Return [X, Y] of the center of cell containing provided text 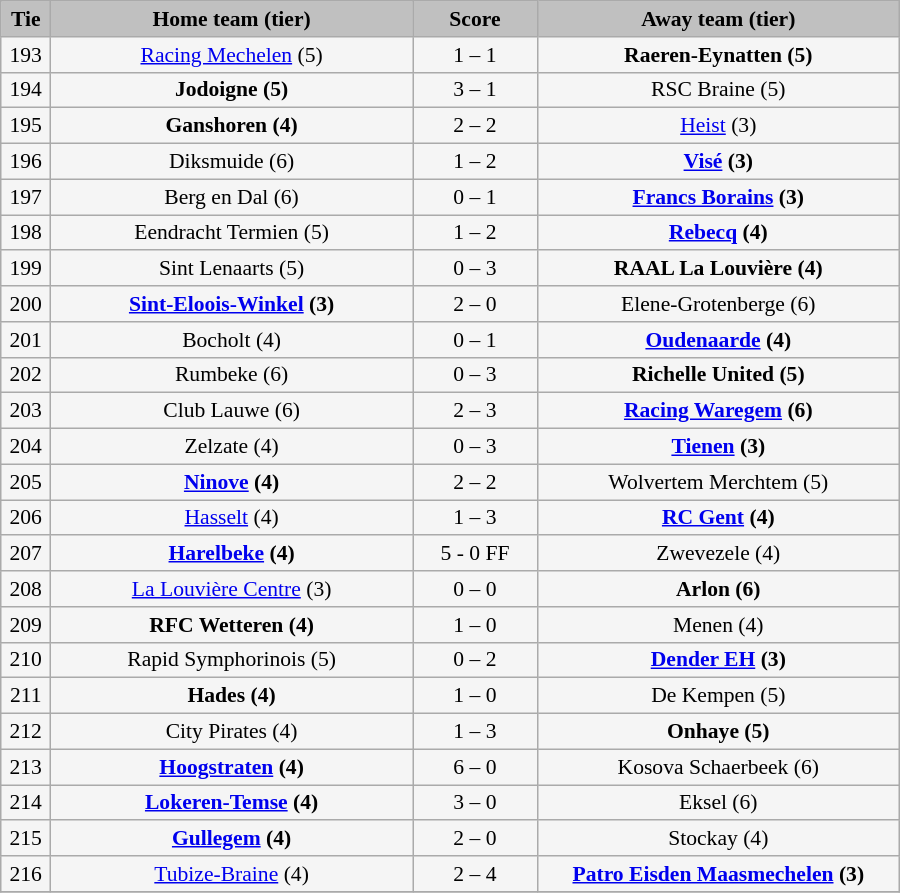
La Louvière Centre (3) [232, 589]
Sint Lenaarts (5) [232, 269]
211 [26, 696]
Zelzate (4) [232, 447]
Arlon (6) [718, 589]
Club Lauwe (6) [232, 411]
Jodoigne (5) [232, 90]
Hades (4) [232, 696]
Richelle United (5) [718, 375]
Heist (3) [718, 126]
Rumbeke (6) [232, 375]
Onhaye (5) [718, 732]
216 [26, 874]
194 [26, 90]
De Kempen (5) [718, 696]
Racing Mechelen (5) [232, 55]
Rapid Symphorinois (5) [232, 660]
198 [26, 233]
Racing Waregem (6) [718, 411]
Eendracht Termien (5) [232, 233]
200 [26, 304]
6 – 0 [476, 767]
196 [26, 162]
Visé (3) [718, 162]
201 [26, 340]
Stockay (4) [718, 839]
204 [26, 447]
Sint-Eloois-Winkel (3) [232, 304]
Francs Borains (3) [718, 197]
Score [476, 19]
Rebecq (4) [718, 233]
Hasselt (4) [232, 518]
RC Gent (4) [718, 518]
213 [26, 767]
RSC Braine (5) [718, 90]
Elene-Grotenberge (6) [718, 304]
RAAL La Louvière (4) [718, 269]
2 – 3 [476, 411]
2 – 4 [476, 874]
City Pirates (4) [232, 732]
210 [26, 660]
Berg en Dal (6) [232, 197]
Home team (tier) [232, 19]
Eksel (6) [718, 803]
0 – 2 [476, 660]
214 [26, 803]
Zwevezele (4) [718, 554]
Menen (4) [718, 625]
Lokeren-Temse (4) [232, 803]
Diksmuide (6) [232, 162]
206 [26, 518]
212 [26, 732]
Bocholt (4) [232, 340]
Hoogstraten (4) [232, 767]
205 [26, 482]
Away team (tier) [718, 19]
Kosova Schaerbeek (6) [718, 767]
193 [26, 55]
215 [26, 839]
Wolvertem Merchtem (5) [718, 482]
Tubize-Braine (4) [232, 874]
Oudenaarde (4) [718, 340]
Dender EH (3) [718, 660]
209 [26, 625]
Ganshoren (4) [232, 126]
Harelbeke (4) [232, 554]
Tie [26, 19]
199 [26, 269]
Gullegem (4) [232, 839]
RFC Wetteren (4) [232, 625]
Raeren-Eynatten (5) [718, 55]
195 [26, 126]
Ninove (4) [232, 482]
0 – 0 [476, 589]
207 [26, 554]
Tienen (3) [718, 447]
208 [26, 589]
203 [26, 411]
3 – 1 [476, 90]
202 [26, 375]
Patro Eisden Maasmechelen (3) [718, 874]
3 – 0 [476, 803]
1 – 1 [476, 55]
5 - 0 FF [476, 554]
197 [26, 197]
